From the cell containing the given text, extract its center point as [x, y] coordinate. 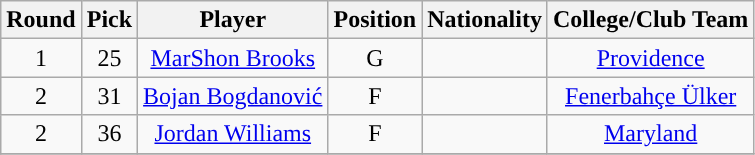
Fenerbahçe Ülker [650, 96]
Pick [109, 20]
Jordan Williams [233, 134]
Bojan Bogdanović [233, 96]
Maryland [650, 134]
Player [233, 20]
25 [109, 58]
36 [109, 134]
31 [109, 96]
Providence [650, 58]
MarShon Brooks [233, 58]
College/Club Team [650, 20]
Round [41, 20]
1 [41, 58]
Position [375, 20]
Nationality [485, 20]
G [375, 58]
